Provide the (X, Y) coordinate of the cell's center where the given text is located.  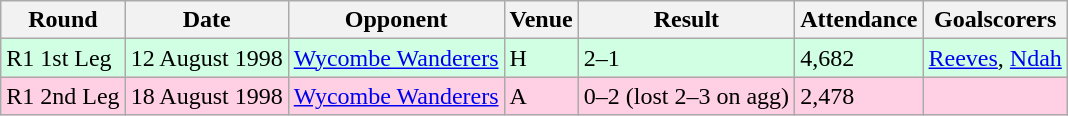
R1 2nd Leg (63, 96)
Round (63, 20)
Opponent (396, 20)
Result (686, 20)
0–2 (lost 2–3 on agg) (686, 96)
Date (206, 20)
18 August 1998 (206, 96)
2,478 (859, 96)
Venue (541, 20)
A (541, 96)
Goalscorers (995, 20)
2–1 (686, 58)
Attendance (859, 20)
12 August 1998 (206, 58)
Reeves, Ndah (995, 58)
R1 1st Leg (63, 58)
4,682 (859, 58)
H (541, 58)
